From the cell containing the given text, extract its center point as (x, y) coordinate. 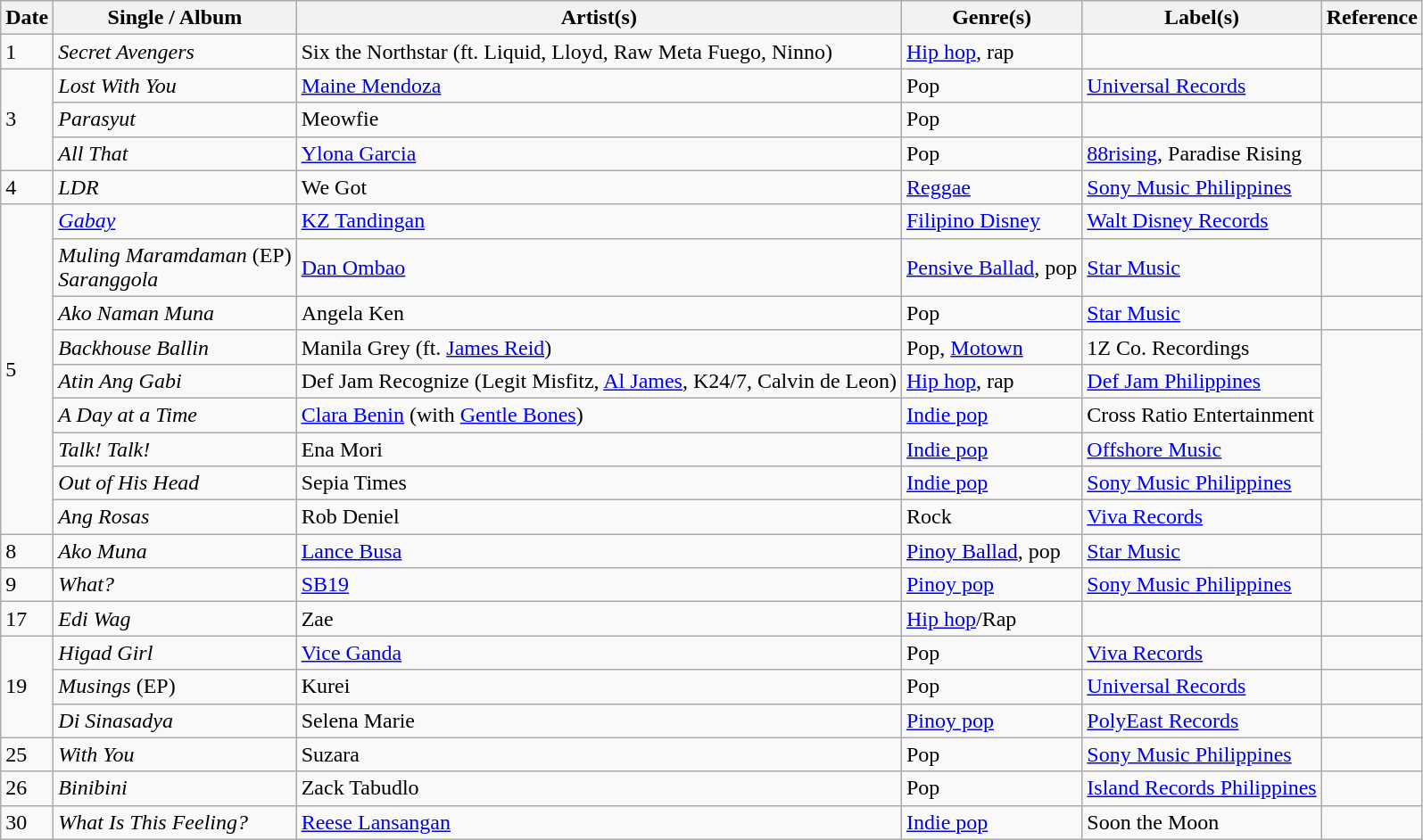
88rising, Paradise Rising (1202, 153)
Walt Disney Records (1202, 221)
Reese Lansangan (599, 822)
Cross Ratio Entertainment (1202, 415)
Island Records Philippines (1202, 788)
Zae (599, 619)
Musings (EP) (175, 687)
We Got (599, 187)
19 (27, 687)
Rock (991, 517)
Sepia Times (599, 483)
A Day at a Time (175, 415)
Muling Maramdaman (EP)Saranggola (175, 268)
Single / Album (175, 18)
KZ Tandingan (599, 221)
Ylona Garcia (599, 153)
SB19 (599, 585)
Higad Girl (175, 653)
Meowfie (599, 119)
Maine Mendoza (599, 86)
5 (27, 369)
Ako Muna (175, 551)
8 (27, 551)
Clara Benin (with Gentle Bones) (599, 415)
Atin Ang Gabi (175, 381)
Dan Ombao (599, 268)
Selena Marie (599, 721)
Secret Avengers (175, 52)
Six the Northstar (ft. Liquid, Lloyd, Raw Meta Fuego, Ninno) (599, 52)
Pop, Motown (991, 347)
30 (27, 822)
Ako Naman Muna (175, 313)
Pensive Ballad, pop (991, 268)
Ang Rosas (175, 517)
Def Jam Recognize (Legit Misfitz, Al James, K24/7, Calvin de Leon) (599, 381)
Lance Busa (599, 551)
Ena Mori (599, 449)
With You (175, 754)
Angela Ken (599, 313)
Reggae (991, 187)
Di Sinasadya (175, 721)
Genre(s) (991, 18)
25 (27, 754)
Gabay (175, 221)
1Z Co. Recordings (1202, 347)
17 (27, 619)
Suzara (599, 754)
Soon the Moon (1202, 822)
Kurei (599, 687)
Def Jam Philippines (1202, 381)
Pinoy Ballad, pop (991, 551)
1 (27, 52)
9 (27, 585)
What? (175, 585)
Talk! Talk! (175, 449)
PolyEast Records (1202, 721)
LDR (175, 187)
Hip hop/Rap (991, 619)
Edi Wag (175, 619)
Date (27, 18)
Rob Deniel (599, 517)
Reference (1372, 18)
Label(s) (1202, 18)
Parasyut (175, 119)
Filipino Disney (991, 221)
Lost With You (175, 86)
Offshore Music (1202, 449)
Artist(s) (599, 18)
Backhouse Ballin (175, 347)
Zack Tabudlo (599, 788)
What Is This Feeling? (175, 822)
4 (27, 187)
3 (27, 119)
Binibini (175, 788)
26 (27, 788)
All That (175, 153)
Vice Ganda (599, 653)
Out of His Head (175, 483)
Manila Grey (ft. James Reid) (599, 347)
